Output the (X, Y) coordinate of the center of the cell containing the given text.  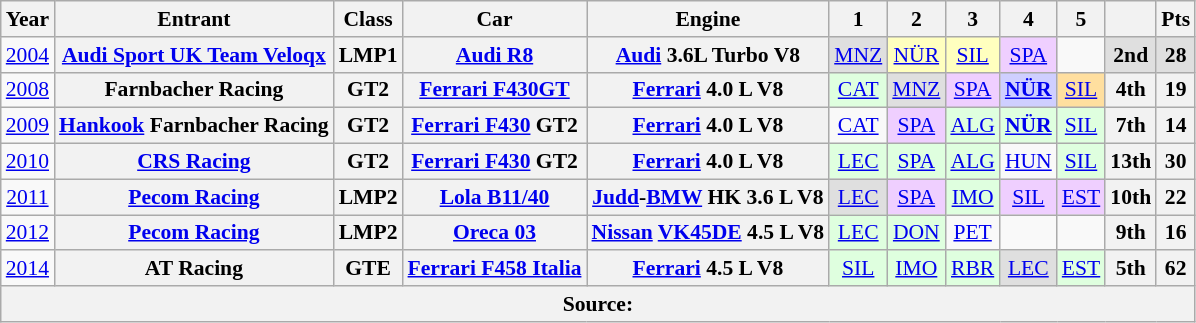
Judd-BMW HK 3.6 L V8 (708, 197)
4th (1130, 90)
2009 (28, 126)
10th (1130, 197)
RBR (972, 269)
Ferrari 4.5 L V8 (708, 269)
2012 (28, 233)
HUN (1028, 162)
Car (495, 19)
2 (916, 19)
LMP1 (368, 55)
2004 (28, 55)
Year (28, 19)
19 (1176, 90)
5th (1130, 269)
5 (1082, 19)
2010 (28, 162)
Entrant (194, 19)
13th (1130, 162)
Source: (598, 304)
Ferrari F458 Italia (495, 269)
Engine (708, 19)
2014 (28, 269)
Hankook Farnbacher Racing (194, 126)
2011 (28, 197)
Ferrari F430GT (495, 90)
Class (368, 19)
Pts (1176, 19)
Audi R8 (495, 55)
62 (1176, 269)
2nd (1130, 55)
28 (1176, 55)
Oreca 03 (495, 233)
AT Racing (194, 269)
16 (1176, 233)
9th (1130, 233)
7th (1130, 126)
Audi 3.6L Turbo V8 (708, 55)
2008 (28, 90)
DON (916, 233)
PET (972, 233)
3 (972, 19)
Lola B11/40 (495, 197)
30 (1176, 162)
Farnbacher Racing (194, 90)
CRS Racing (194, 162)
1 (858, 19)
22 (1176, 197)
Audi Sport UK Team Veloqx (194, 55)
GTE (368, 269)
4 (1028, 19)
14 (1176, 126)
Nissan VK45DE 4.5 L V8 (708, 233)
